Return (x, y) of the center of cell containing provided text 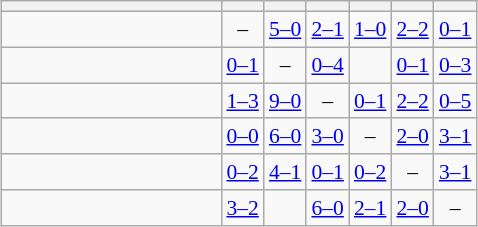
0–5 (456, 101)
0–3 (456, 65)
5–0 (286, 29)
3–0 (328, 136)
3–2 (242, 208)
1–0 (370, 29)
0–4 (328, 65)
4–1 (286, 172)
0–0 (242, 136)
9–0 (286, 101)
1–3 (242, 101)
